Determine the (X, Y) coordinate at the center of the cell enclosing the given text.  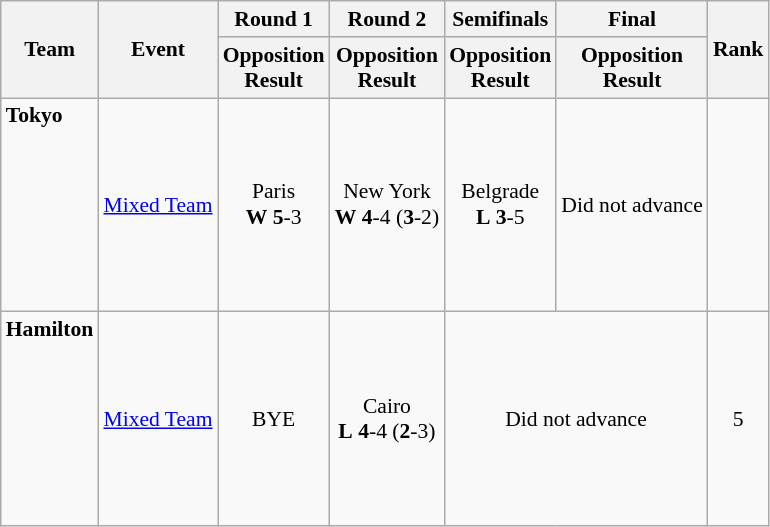
5 (738, 419)
BYE (274, 419)
Round 2 (387, 19)
Belgrade L 3-5 (500, 205)
Round 1 (274, 19)
Paris W 5-3 (274, 205)
Hamilton (50, 419)
Event (158, 50)
Team (50, 50)
Cairo L 4-4 (2-3) (387, 419)
Tokyo (50, 205)
Final (632, 19)
Rank (738, 50)
New York W 4-4 (3-2) (387, 205)
Semifinals (500, 19)
